Identify which cell holds the provided text, then report its [x, y] central coordinate. 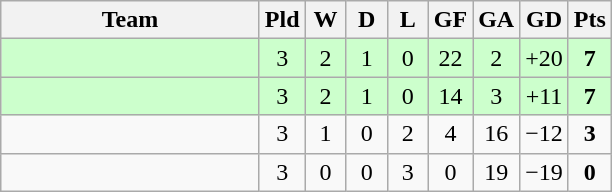
Pts [590, 20]
W [326, 20]
19 [496, 172]
22 [450, 58]
Team [130, 20]
16 [496, 134]
L [408, 20]
+11 [544, 96]
GD [544, 20]
4 [450, 134]
D [366, 20]
−12 [544, 134]
Pld [282, 20]
GF [450, 20]
14 [450, 96]
GA [496, 20]
+20 [544, 58]
−19 [544, 172]
